Provide the [x, y] coordinate of the cell's center where the given text is located.  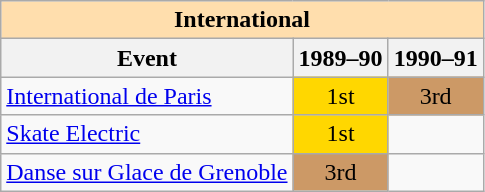
International [242, 20]
1990–91 [436, 58]
Danse sur Glace de Grenoble [147, 172]
Event [147, 58]
1989–90 [340, 58]
Skate Electric [147, 134]
International de Paris [147, 96]
